From the cell containing the given text, extract its center point as [x, y] coordinate. 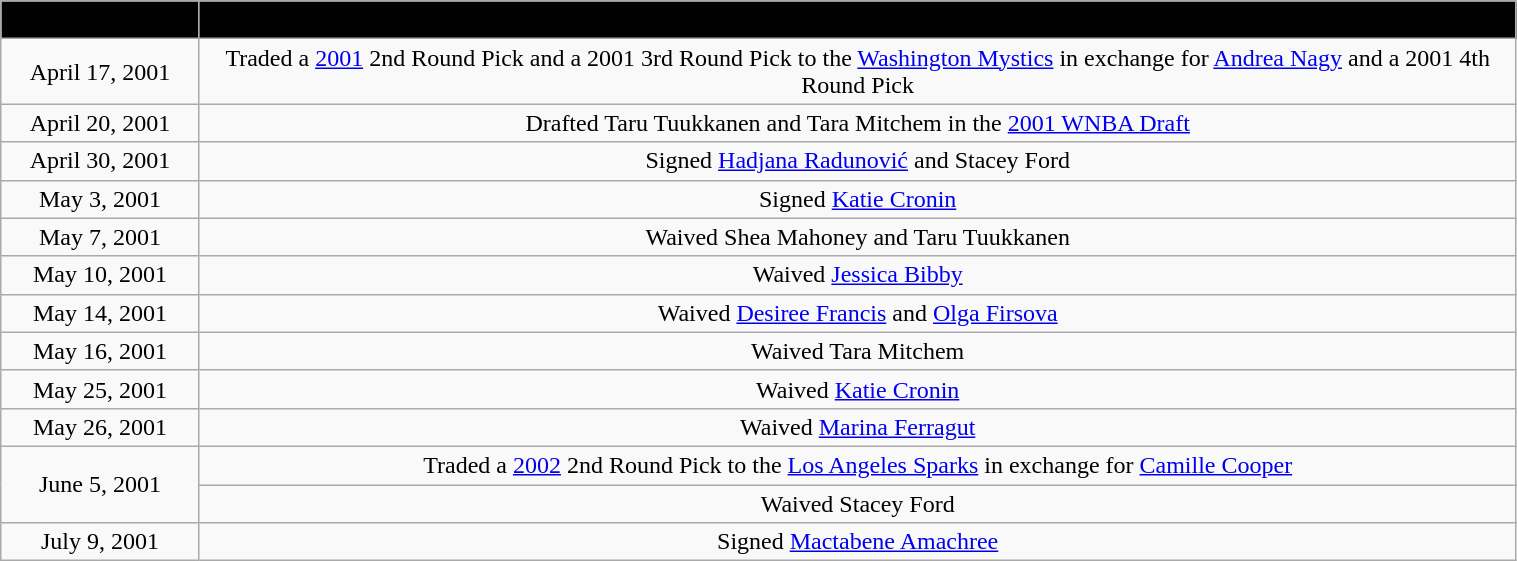
Signed Katie Cronin [858, 199]
July 9, 2001 [100, 542]
Transaction [858, 20]
Drafted Taru Tuukkanen and Tara Mitchem in the 2001 WNBA Draft [858, 123]
Traded a 2002 2nd Round Pick to the Los Angeles Sparks in exchange for Camille Cooper [858, 465]
May 25, 2001 [100, 389]
June 5, 2001 [100, 484]
April 20, 2001 [100, 123]
May 10, 2001 [100, 275]
Traded a 2001 2nd Round Pick and a 2001 3rd Round Pick to the Washington Mystics in exchange for Andrea Nagy and a 2001 4th Round Pick [858, 72]
Waived Marina Ferragut [858, 427]
Waived Desiree Francis and Olga Firsova [858, 313]
Waived Stacey Ford [858, 503]
May 26, 2001 [100, 427]
April 17, 2001 [100, 72]
May 7, 2001 [100, 237]
Waived Tara Mitchem [858, 351]
Waived Shea Mahoney and Taru Tuukkanen [858, 237]
Signed Mactabene Amachree [858, 542]
Date [100, 20]
Signed Hadjana Radunović and Stacey Ford [858, 161]
May 16, 2001 [100, 351]
May 3, 2001 [100, 199]
April 30, 2001 [100, 161]
May 14, 2001 [100, 313]
Waived Katie Cronin [858, 389]
Waived Jessica Bibby [858, 275]
